Return [X, Y] of the center of cell containing provided text 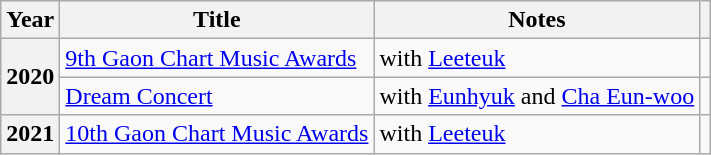
10th Gaon Chart Music Awards [217, 134]
Dream Concert [217, 96]
2020 [30, 77]
Notes [537, 20]
2021 [30, 134]
Title [217, 20]
Year [30, 20]
with Eunhyuk and Cha Eun-woo [537, 96]
9th Gaon Chart Music Awards [217, 58]
